Pinpoint the cell where the given text exists, returning its (x, y) midpoint coordinate. 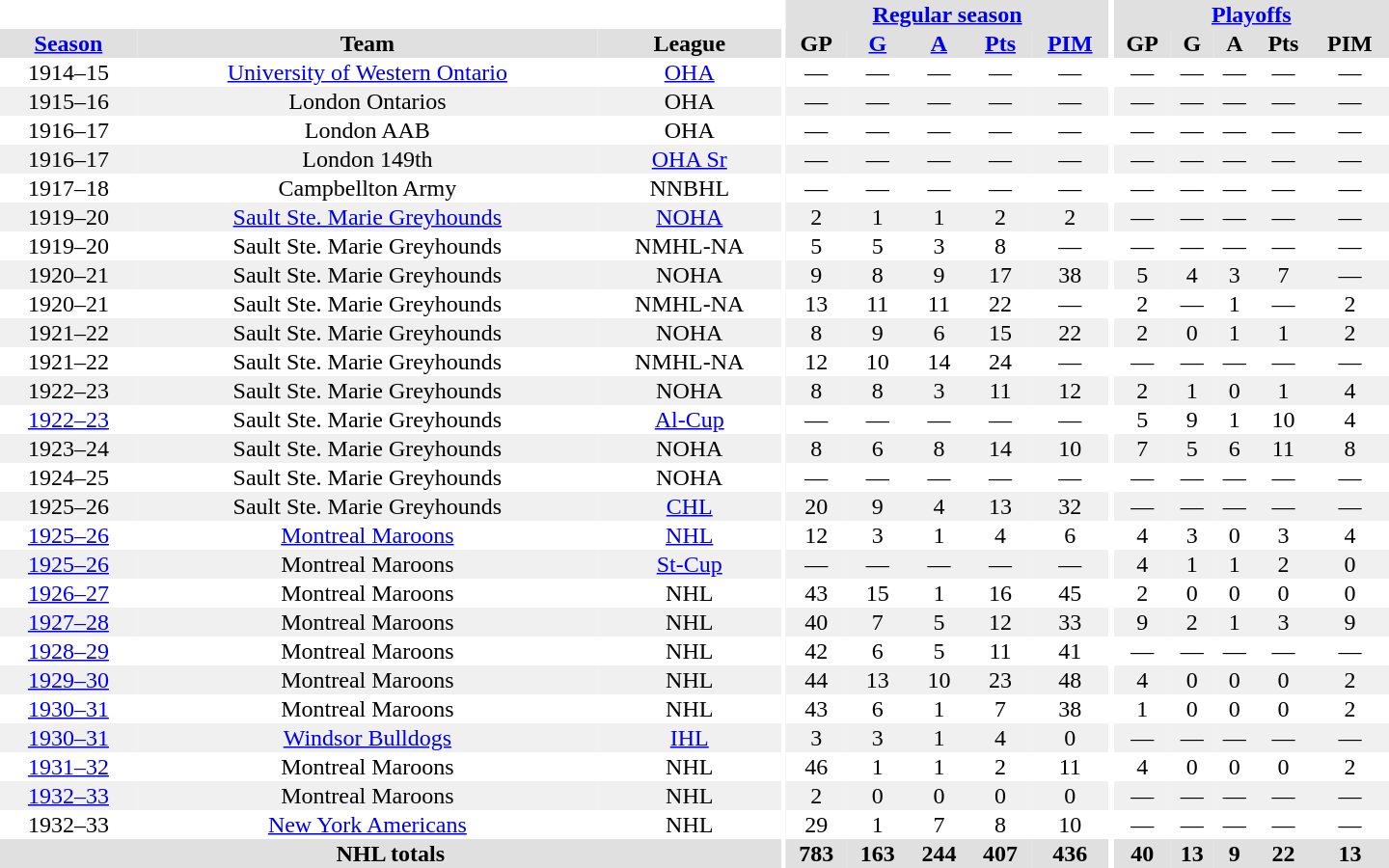
Season (68, 43)
OHA Sr (690, 159)
NHL totals (391, 854)
29 (816, 825)
1926–27 (68, 593)
London AAB (368, 130)
1928–29 (68, 651)
1917–18 (68, 188)
1923–24 (68, 448)
1924–25 (68, 477)
London 149th (368, 159)
IHL (690, 738)
407 (1000, 854)
16 (1000, 593)
Campbellton Army (368, 188)
London Ontarios (368, 101)
1914–15 (68, 72)
42 (816, 651)
1915–16 (68, 101)
Windsor Bulldogs (368, 738)
783 (816, 854)
Regular season (947, 14)
46 (816, 767)
Al-Cup (690, 420)
1929–30 (68, 680)
436 (1071, 854)
Playoffs (1252, 14)
NNBHL (690, 188)
24 (1000, 362)
University of Western Ontario (368, 72)
44 (816, 680)
48 (1071, 680)
32 (1071, 506)
CHL (690, 506)
20 (816, 506)
New York Americans (368, 825)
244 (940, 854)
163 (878, 854)
41 (1071, 651)
League (690, 43)
23 (1000, 680)
Team (368, 43)
St-Cup (690, 564)
1931–32 (68, 767)
45 (1071, 593)
1927–28 (68, 622)
17 (1000, 275)
33 (1071, 622)
